Detect which cell encompasses the target text, then output its [X, Y] center coordinate. 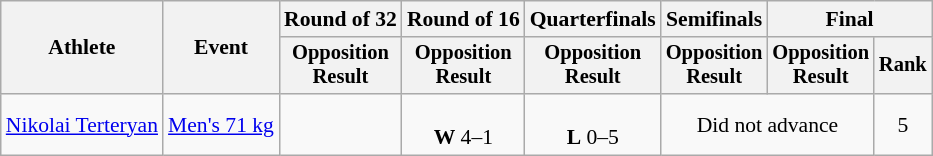
L 0–5 [593, 124]
Men's 71 kg [221, 124]
Round of 16 [464, 19]
Nikolai Terteryan [82, 124]
Did not advance [768, 124]
Athlete [82, 48]
Round of 32 [340, 19]
W 4–1 [464, 124]
Rank [903, 66]
Final [849, 19]
Quarterfinals [593, 19]
5 [903, 124]
Event [221, 48]
Semifinals [714, 19]
